Return (x, y) of the center of cell containing provided text 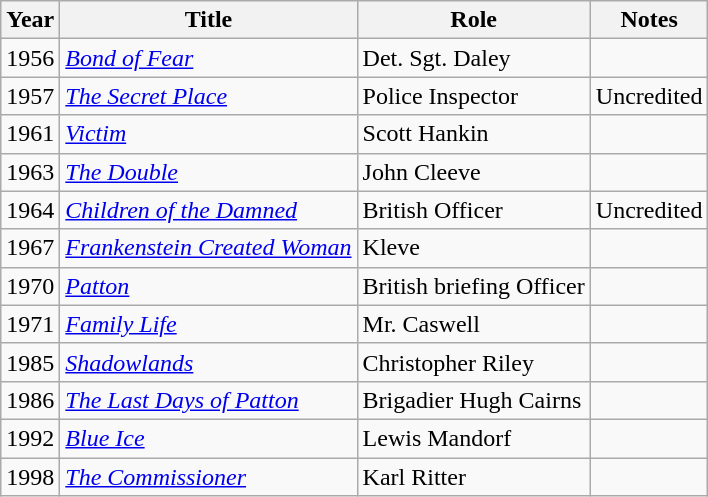
Scott Hankin (474, 134)
1957 (30, 96)
1964 (30, 210)
Karl Ritter (474, 477)
British briefing Officer (474, 286)
Notes (649, 20)
John Cleeve (474, 172)
The Double (208, 172)
British Officer (474, 210)
1961 (30, 134)
Mr. Caswell (474, 324)
The Last Days of Patton (208, 400)
Shadowlands (208, 362)
Det. Sgt. Daley (474, 58)
1992 (30, 438)
Victim (208, 134)
1970 (30, 286)
Bond of Fear (208, 58)
Title (208, 20)
Frankenstein Created Woman (208, 248)
Christopher Riley (474, 362)
The Secret Place (208, 96)
Police Inspector (474, 96)
1998 (30, 477)
1956 (30, 58)
Children of the Damned (208, 210)
Year (30, 20)
1985 (30, 362)
Kleve (474, 248)
1986 (30, 400)
1971 (30, 324)
The Commissioner (208, 477)
Family Life (208, 324)
1967 (30, 248)
Patton (208, 286)
1963 (30, 172)
Brigadier Hugh Cairns (474, 400)
Blue Ice (208, 438)
Lewis Mandorf (474, 438)
Role (474, 20)
